For the text-containing cell, return its midpoint in [x, y] coordinate format. 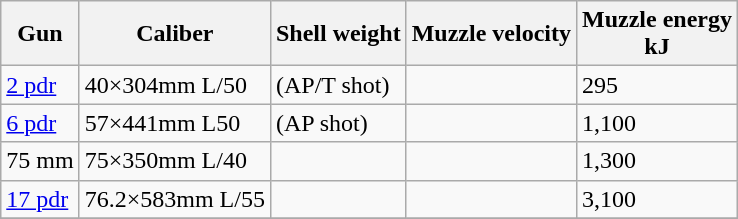
2 pdr [40, 85]
76.2×583mm L/55 [174, 199]
(AP shot) [338, 123]
Gun [40, 34]
40×304mm L/50 [174, 85]
1,100 [656, 123]
57×441mm L50 [174, 123]
Caliber [174, 34]
6 pdr [40, 123]
3,100 [656, 199]
75×350mm L/40 [174, 161]
Muzzle velocity [491, 34]
17 pdr [40, 199]
Shell weight [338, 34]
75 mm [40, 161]
(AP/T shot) [338, 85]
295 [656, 85]
1,300 [656, 161]
Muzzle energykJ [656, 34]
